Determine the (x, y) coordinate at the center of the cell enclosing the given text.  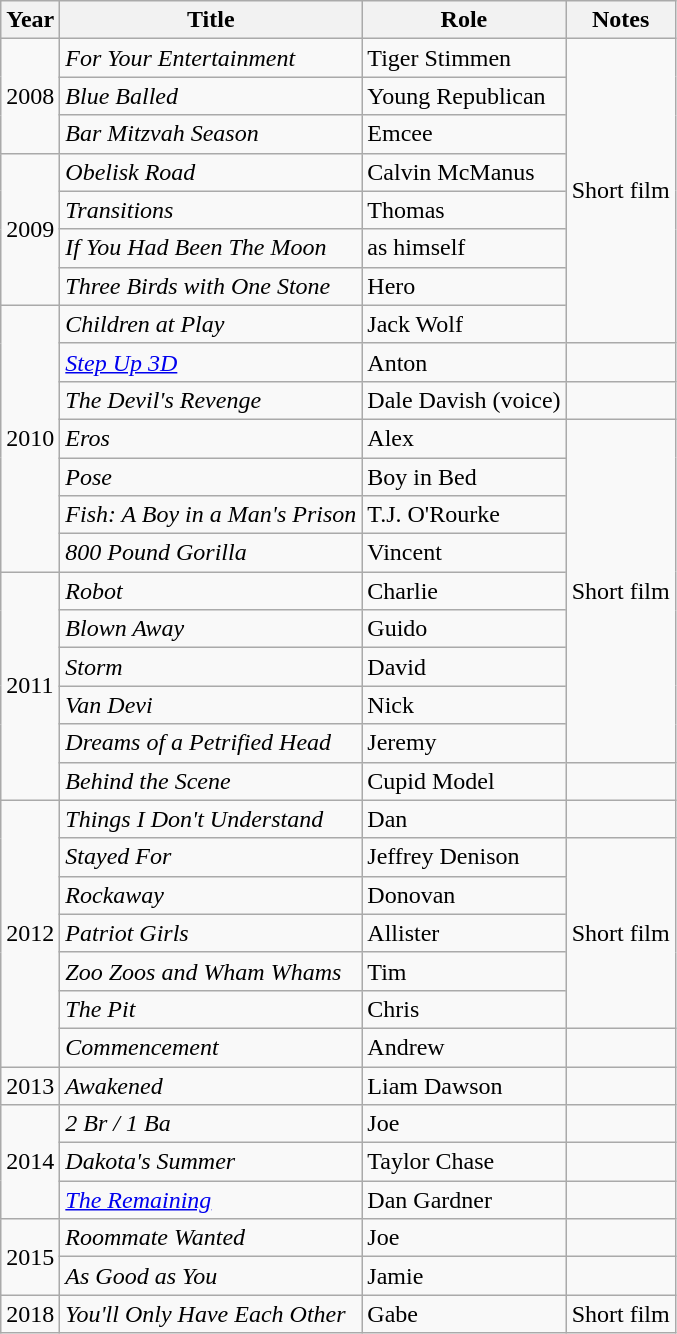
2009 (30, 229)
The Devil's Revenge (211, 400)
Guido (464, 629)
Allister (464, 933)
Bar Mitzvah Season (211, 134)
You'll Only Have Each Other (211, 1314)
The Remaining (211, 1200)
Robot (211, 591)
Thomas (464, 210)
2008 (30, 96)
800 Pound Gorilla (211, 553)
Jeremy (464, 743)
Boy in Bed (464, 477)
Zoo Zoos and Wham Whams (211, 971)
Three Birds with One Stone (211, 286)
Fish: A Boy in a Man's Prison (211, 515)
Van Devi (211, 705)
Role (464, 20)
T.J. O'Rourke (464, 515)
2014 (30, 1162)
Rockaway (211, 895)
Vincent (464, 553)
Children at Play (211, 324)
Liam Dawson (464, 1085)
Jack Wolf (464, 324)
Chris (464, 1009)
Patriot Girls (211, 933)
2013 (30, 1085)
Nick (464, 705)
Obelisk Road (211, 172)
2010 (30, 438)
Things I Don't Understand (211, 819)
If You Had Been The Moon (211, 248)
Blue Balled (211, 96)
For Your Entertainment (211, 58)
Roommate Wanted (211, 1238)
Dreams of a Petrified Head (211, 743)
Stayed For (211, 857)
Donovan (464, 895)
as himself (464, 248)
Tiger Stimmen (464, 58)
2012 (30, 933)
Title (211, 20)
David (464, 667)
Emcee (464, 134)
Behind the Scene (211, 781)
2011 (30, 686)
2 Br / 1 Ba (211, 1124)
Jeffrey Denison (464, 857)
2015 (30, 1257)
Year (30, 20)
As Good as You (211, 1276)
Transitions (211, 210)
Andrew (464, 1047)
Step Up 3D (211, 362)
Young Republican (464, 96)
Charlie (464, 591)
Notes (620, 20)
Taylor Chase (464, 1162)
2018 (30, 1314)
Dakota's Summer (211, 1162)
Alex (464, 438)
Storm (211, 667)
Pose (211, 477)
Cupid Model (464, 781)
Dale Davish (voice) (464, 400)
Blown Away (211, 629)
Dan (464, 819)
Gabe (464, 1314)
Dan Gardner (464, 1200)
Anton (464, 362)
Tim (464, 971)
Awakened (211, 1085)
Hero (464, 286)
Jamie (464, 1276)
The Pit (211, 1009)
Eros (211, 438)
Commencement (211, 1047)
Calvin McManus (464, 172)
